Identify which cell holds the provided text, then report its (x, y) central coordinate. 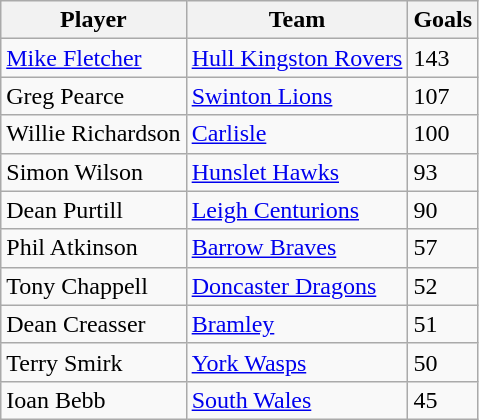
Barrow Braves (297, 248)
Doncaster Dragons (297, 286)
Tony Chappell (94, 286)
52 (443, 286)
Carlisle (297, 134)
Hull Kingston Rovers (297, 58)
Simon Wilson (94, 172)
Leigh Centurions (297, 210)
51 (443, 324)
Hunslet Hawks (297, 172)
South Wales (297, 400)
Phil Atkinson (94, 248)
100 (443, 134)
Swinton Lions (297, 96)
York Wasps (297, 362)
45 (443, 400)
Team (297, 20)
93 (443, 172)
Ioan Bebb (94, 400)
50 (443, 362)
57 (443, 248)
Mike Fletcher (94, 58)
107 (443, 96)
143 (443, 58)
Willie Richardson (94, 134)
Goals (443, 20)
Terry Smirk (94, 362)
Dean Purtill (94, 210)
Greg Pearce (94, 96)
90 (443, 210)
Dean Creasser (94, 324)
Player (94, 20)
Bramley (297, 324)
